Search for the cell housing the specified text and yield its [X, Y] center coordinate. 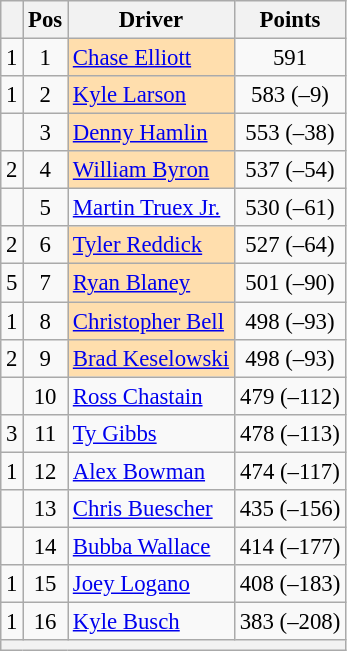
7 [46, 283]
583 (–9) [290, 95]
Ross Chastain [152, 396]
Chase Elliott [152, 58]
9 [46, 358]
Brad Keselowski [152, 358]
10 [46, 396]
478 (–113) [290, 433]
8 [46, 321]
Points [290, 20]
11 [46, 433]
Christopher Bell [152, 321]
Bubba Wallace [152, 546]
Alex Bowman [152, 471]
383 (–208) [290, 621]
Kyle Larson [152, 95]
15 [46, 584]
Denny Hamlin [152, 133]
14 [46, 546]
13 [46, 509]
Tyler Reddick [152, 245]
527 (–64) [290, 245]
Pos [46, 20]
16 [46, 621]
474 (–117) [290, 471]
408 (–183) [290, 584]
591 [290, 58]
Ryan Blaney [152, 283]
537 (–54) [290, 170]
Joey Logano [152, 584]
William Byron [152, 170]
6 [46, 245]
Driver [152, 20]
Kyle Busch [152, 621]
12 [46, 471]
4 [46, 170]
501 (–90) [290, 283]
414 (–177) [290, 546]
435 (–156) [290, 509]
Martin Truex Jr. [152, 208]
530 (–61) [290, 208]
553 (–38) [290, 133]
Chris Buescher [152, 509]
479 (–112) [290, 396]
Ty Gibbs [152, 433]
